Return the (x, y) coordinate for the center point of the cell that contains the specified text.  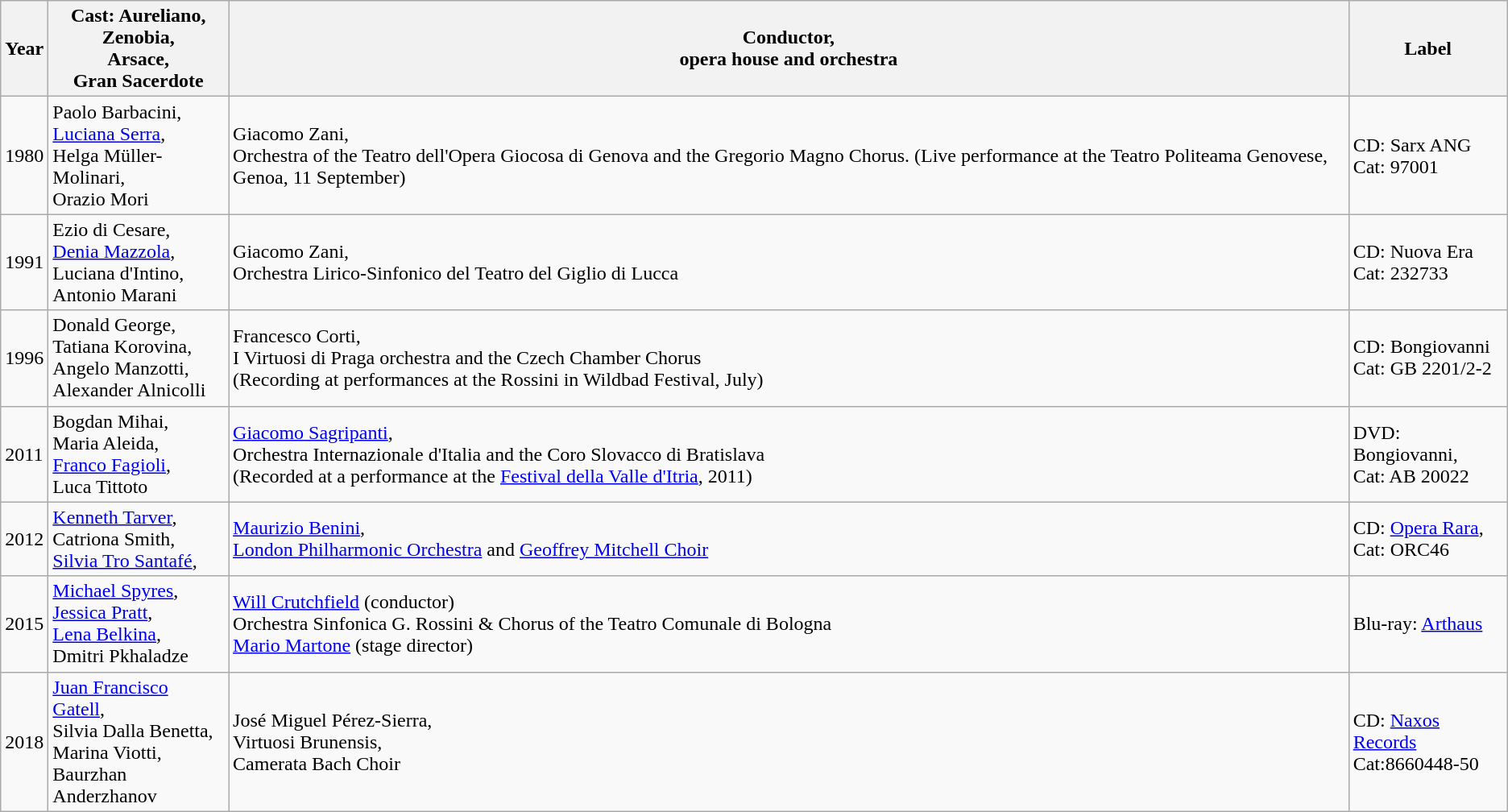
2015 (24, 623)
2012 (24, 539)
2018 (24, 741)
CD: Naxos RecordsCat:8660448-50 (1427, 741)
Francesco Corti,I Virtuosi di Praga orchestra and the Czech Chamber Chorus (Recording at performances at the Rossini in Wildbad Festival, July) (789, 358)
Giacomo Zani,Orchestra Lirico-Sinfonico del Teatro del Giglio di Lucca (789, 263)
CD: Sarx ANGCat: 97001 (1427, 155)
Cast: Aureliano,Zenobia,Arsace,Gran Sacerdote (139, 48)
1980 (24, 155)
Label (1427, 48)
CD: Opera Rara,Cat: ORC46 (1427, 539)
DVD: Bongiovanni,Cat: AB 20022 (1427, 454)
Juan Francisco Gatell,Silvia Dalla Benetta,Marina Viotti,Baurzhan Anderzhanov (139, 741)
Will Crutchfield (conductor)Orchestra Sinfonica G. Rossini & Chorus of the Teatro Comunale di BolognaMario Martone (stage director) (789, 623)
José Miguel Pérez-Sierra,Virtuosi Brunensis,Camerata Bach Choir (789, 741)
Bogdan Mihai,Maria Aleida,Franco Fagioli,Luca Tittoto (139, 454)
Maurizio Benini,London Philharmonic Orchestra and Geoffrey Mitchell Choir (789, 539)
2011 (24, 454)
Kenneth Tarver,Catriona Smith,Silvia Tro Santafé, (139, 539)
CD: BongiovanniCat: GB 2201/2-2 (1427, 358)
Ezio di Cesare,Denia Mazzola,Luciana d'Intino,Antonio Marani (139, 263)
Conductor,opera house and orchestra (789, 48)
Paolo Barbacini,Luciana Serra,Helga Müller-Molinari,Orazio Mori (139, 155)
CD: Nuova EraCat: 232733 (1427, 263)
Year (24, 48)
1996 (24, 358)
Donald George, Tatiana Korovina,Angelo Manzotti,Alexander Alnicolli (139, 358)
1991 (24, 263)
Blu-ray: Arthaus (1427, 623)
Michael Spyres,Jessica Pratt,Lena Belkina,Dmitri Pkhaladze (139, 623)
